Identify which cell holds the provided text, then report its (x, y) central coordinate. 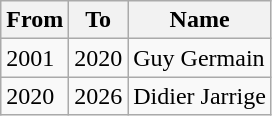
Didier Jarrige (200, 96)
2001 (35, 58)
Guy Germain (200, 58)
2026 (98, 96)
Name (200, 20)
From (35, 20)
To (98, 20)
